Scan for the cell matching the given text and deliver its (X, Y) coordinate at center. 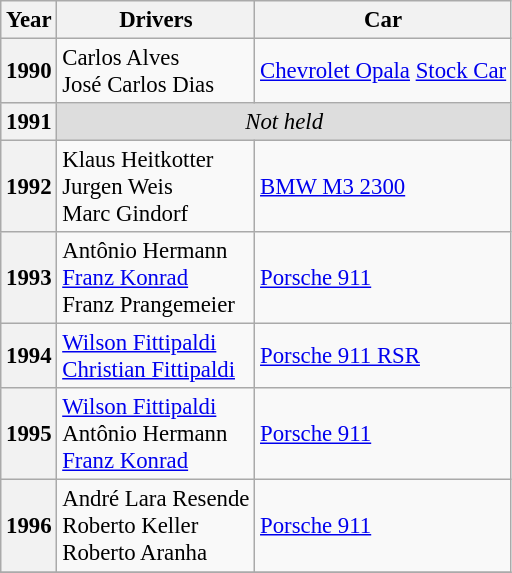
Car (384, 20)
1992 (29, 187)
1995 (29, 434)
Wilson Fittipaldi Antônio Hermann Franz Konrad (156, 434)
Porsche 911 RSR (384, 356)
André Lara Resende Roberto Keller Roberto Aranha (156, 526)
1996 (29, 526)
BMW M3 2300 (384, 187)
Wilson Fittipaldi Christian Fittipaldi (156, 356)
Carlos Alves José Carlos Dias (156, 72)
1994 (29, 356)
1991 (29, 122)
Year (29, 20)
Not held (284, 122)
Drivers (156, 20)
1990 (29, 72)
Chevrolet Opala Stock Car (384, 72)
Klaus Heitkotter Jurgen Weis Marc Gindorf (156, 187)
1993 (29, 278)
Antônio Hermann Franz Konrad Franz Prangemeier (156, 278)
